For the text-containing cell, return its midpoint in (X, Y) coordinate format. 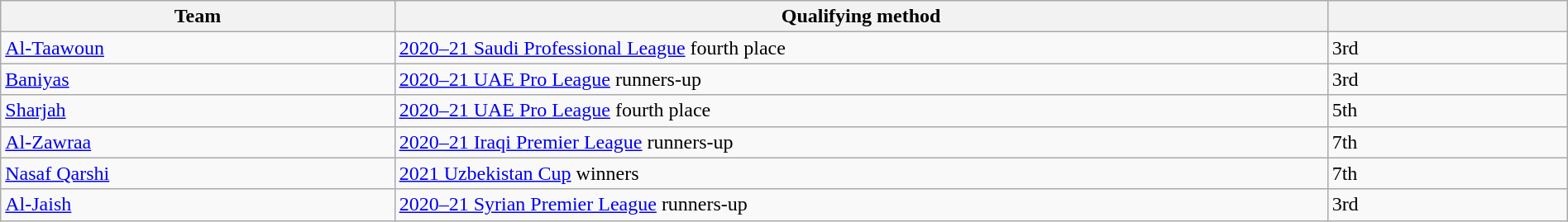
Team (198, 17)
Baniyas (198, 79)
Nasaf Qarshi (198, 173)
Qualifying method (861, 17)
2020–21 UAE Pro League runners-up (861, 79)
Sharjah (198, 111)
Al-Jaish (198, 205)
5th (1447, 111)
2021 Uzbekistan Cup winners (861, 173)
2020–21 UAE Pro League fourth place (861, 111)
2020–21 Iraqi Premier League runners-up (861, 142)
2020–21 Syrian Premier League runners-up (861, 205)
Al-Zawraa (198, 142)
Al-Taawoun (198, 48)
2020–21 Saudi Professional League fourth place (861, 48)
